Find where the given text appears and provide that cell's center as [X, Y] coordinate. 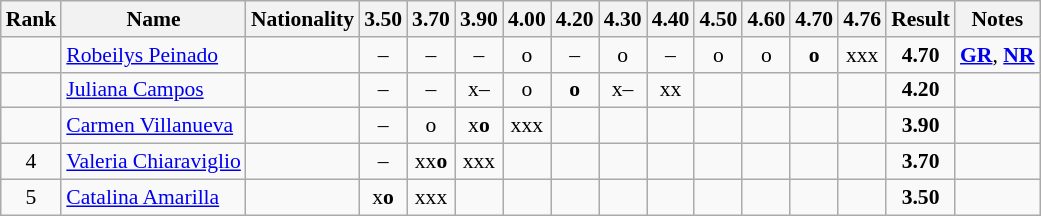
Valeria Chiaraviglio [154, 162]
4.60 [766, 19]
4.50 [718, 19]
4.76 [862, 19]
GR, NR [998, 55]
Rank [32, 19]
Notes [998, 19]
4 [32, 162]
Catalina Amarilla [154, 197]
4.40 [671, 19]
Result [920, 19]
xx [671, 90]
4.30 [623, 19]
Robeilys Peinado [154, 55]
Juliana Campos [154, 90]
Carmen Villanueva [154, 126]
Nationality [302, 19]
xxo [431, 162]
4.00 [527, 19]
Name [154, 19]
5 [32, 197]
